Capture the cell that displays the provided text and extract its (x, y) central coordinate. 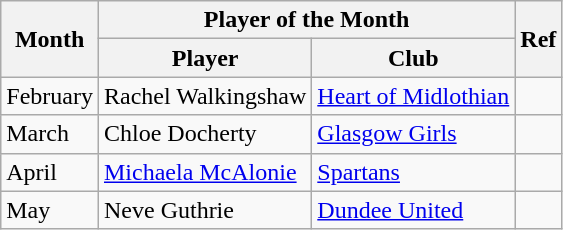
Glasgow Girls (414, 134)
March (50, 134)
Player (204, 58)
February (50, 96)
May (50, 210)
Spartans (414, 172)
April (50, 172)
Michaela McAlonie (204, 172)
Player of the Month (306, 20)
Club (414, 58)
Month (50, 39)
Ref (538, 39)
Chloe Docherty (204, 134)
Neve Guthrie (204, 210)
Rachel Walkingshaw (204, 96)
Dundee United (414, 210)
Heart of Midlothian (414, 96)
